Return the [x, y] coordinate for the center point of the cell that contains the specified text.  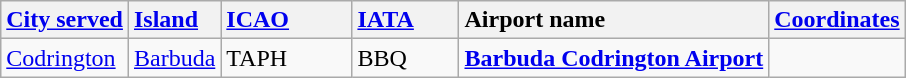
TAPH [286, 58]
Barbuda [174, 58]
Coordinates [837, 20]
BBQ [406, 58]
Barbuda Codrington Airport [614, 58]
ICAO [286, 20]
Island [174, 20]
City served [65, 20]
Codrington [65, 58]
IATA [406, 20]
Airport name [614, 20]
